Provide the [x, y] coordinate of the cell's center where the given text is located.  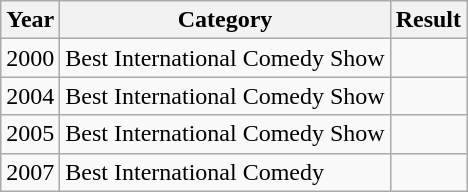
2007 [30, 172]
Best International Comedy [225, 172]
2005 [30, 134]
Category [225, 20]
2004 [30, 96]
Year [30, 20]
Result [428, 20]
2000 [30, 58]
